From the cell containing the given text, extract its center point as [X, Y] coordinate. 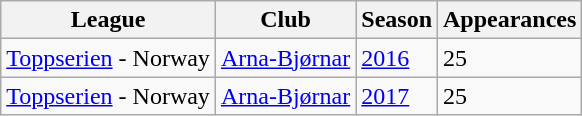
Season [397, 20]
2017 [397, 96]
Appearances [510, 20]
Club [285, 20]
2016 [397, 58]
League [108, 20]
